Search for the cell housing the specified text and yield its (x, y) center coordinate. 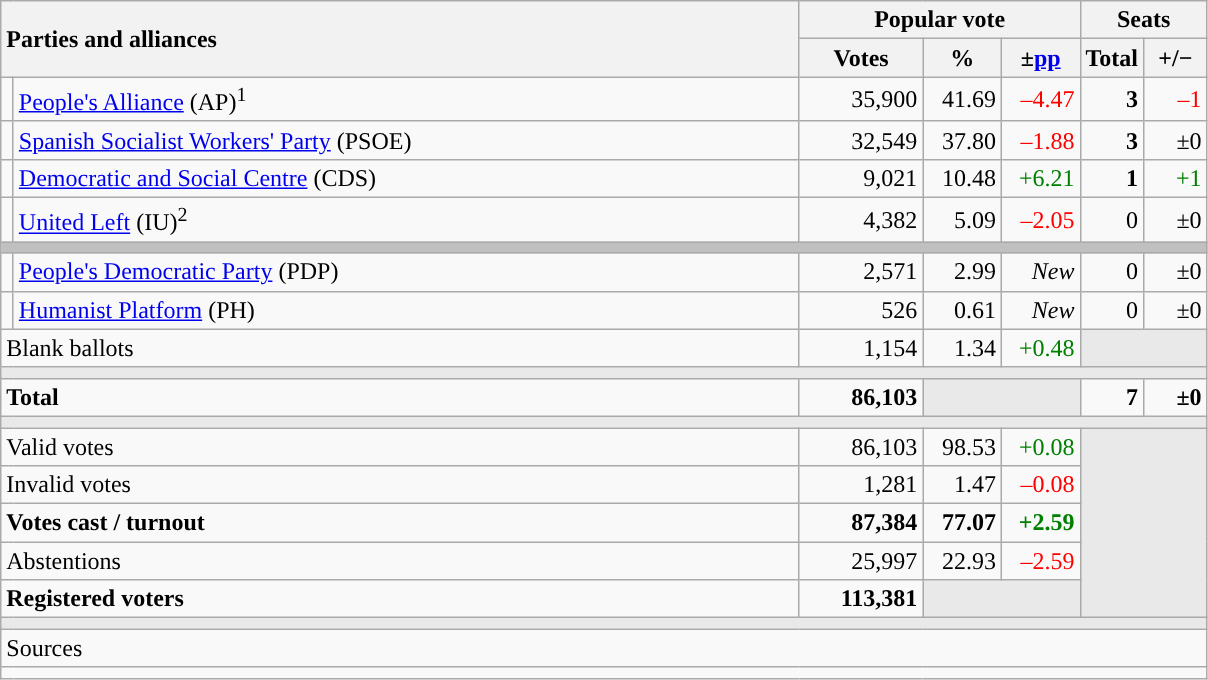
87,384 (861, 523)
Registered voters (400, 599)
People's Democratic Party (PDP) (406, 272)
+0.48 (1040, 348)
4,382 (861, 220)
Votes cast / turnout (400, 523)
7 (1112, 397)
Seats (1144, 20)
–1.88 (1040, 140)
Valid votes (400, 447)
113,381 (861, 599)
Votes (861, 58)
1 (1112, 178)
±pp (1040, 58)
10.48 (962, 178)
77.07 (962, 523)
1,154 (861, 348)
1.47 (962, 485)
1,281 (861, 485)
1.34 (962, 348)
–2.59 (1040, 561)
2,571 (861, 272)
Popular vote (940, 20)
25,997 (861, 561)
–4.47 (1040, 100)
+6.21 (1040, 178)
–1 (1176, 100)
526 (861, 310)
35,900 (861, 100)
% (962, 58)
People's Alliance (AP)1 (406, 100)
Invalid votes (400, 485)
–0.08 (1040, 485)
32,549 (861, 140)
+0.08 (1040, 447)
0.61 (962, 310)
Democratic and Social Centre (CDS) (406, 178)
+2.59 (1040, 523)
+/− (1176, 58)
Blank ballots (400, 348)
Abstentions (400, 561)
Humanist Platform (PH) (406, 310)
37.80 (962, 140)
United Left (IU)2 (406, 220)
22.93 (962, 561)
Sources (604, 648)
9,021 (861, 178)
5.09 (962, 220)
–2.05 (1040, 220)
41.69 (962, 100)
2.99 (962, 272)
+1 (1176, 178)
Parties and alliances (400, 39)
Spanish Socialist Workers' Party (PSOE) (406, 140)
98.53 (962, 447)
